Search for the cell housing the specified text and yield its (x, y) center coordinate. 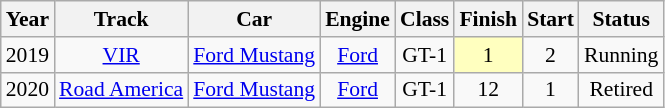
Finish (488, 19)
Track (121, 19)
2019 (28, 55)
Engine (358, 19)
Start (550, 19)
2020 (28, 90)
Retired (621, 90)
Status (621, 19)
Class (424, 19)
12 (488, 90)
2 (550, 55)
Road America (121, 90)
Year (28, 19)
VIR (121, 55)
Car (254, 19)
Running (621, 55)
